Scan for the cell matching the given text and deliver its [X, Y] coordinate at center. 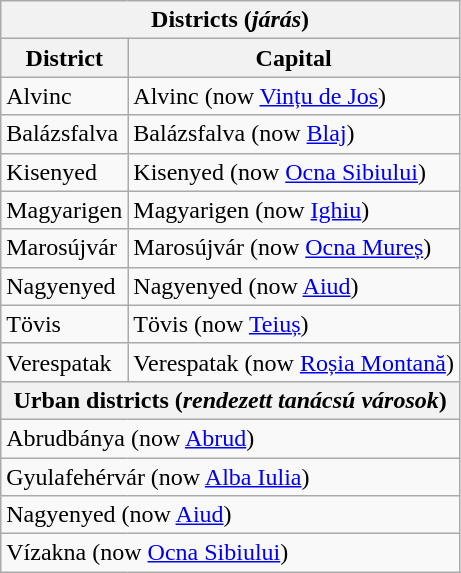
Magyarigen [64, 210]
Urban districts (rendezett tanácsú városok) [230, 400]
Tövis [64, 324]
Marosújvár (now Ocna Mureș) [294, 248]
Balázsfalva (now Blaj) [294, 134]
Alvinc (now Vințu de Jos) [294, 96]
Abrudbánya (now Abrud) [230, 438]
Districts (járás) [230, 20]
Balázsfalva [64, 134]
District [64, 58]
Nagyenyed [64, 286]
Kisenyed [64, 172]
Alvinc [64, 96]
Marosújvár [64, 248]
Capital [294, 58]
Gyulafehérvár (now Alba Iulia) [230, 477]
Verespatak (now Roșia Montană) [294, 362]
Kisenyed (now Ocna Sibiului) [294, 172]
Verespatak [64, 362]
Tövis (now Teiuș) [294, 324]
Vízakna (now Ocna Sibiului) [230, 553]
Magyarigen (now Ighiu) [294, 210]
